Locate the cell with the specified text and output its [X, Y] center coordinate. 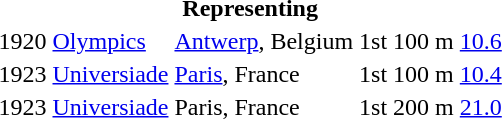
Paris, France [264, 74]
Antwerp, Belgium [264, 41]
Olympics [110, 41]
Universiade [110, 74]
